Pinpoint the cell where the given text exists, returning its [x, y] midpoint coordinate. 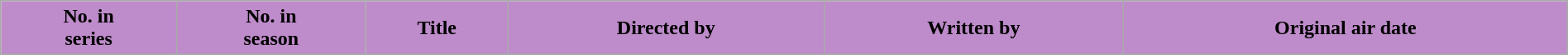
Title [437, 28]
Original air date [1345, 28]
No. inseason [271, 28]
Written by [973, 28]
Directed by [666, 28]
No. inseries [89, 28]
